Output the [x, y] coordinate of the center of the cell containing the given text.  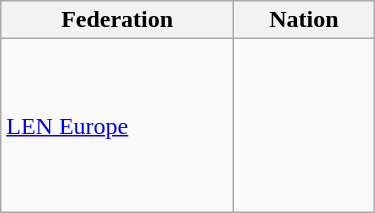
LEN Europe [118, 126]
Federation [118, 20]
Nation [304, 20]
